Locate the cell with the specified text and output its [X, Y] center coordinate. 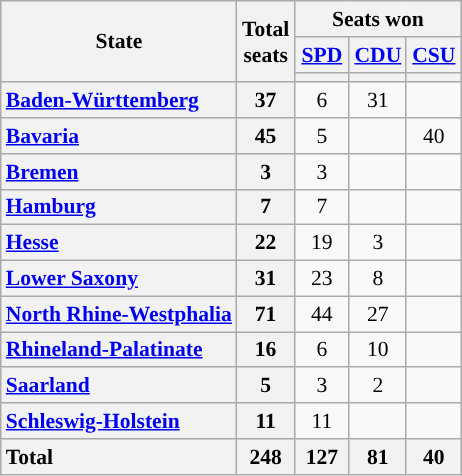
Saarland [119, 386]
Hesse [119, 243]
Totalseats [266, 42]
45 [266, 136]
248 [266, 457]
8 [378, 279]
81 [378, 457]
27 [378, 314]
71 [266, 314]
Seats won [378, 19]
Schleswig-Holstein [119, 421]
22 [266, 243]
44 [322, 314]
23 [322, 279]
SPD [322, 55]
37 [266, 101]
2 [378, 386]
Bremen [119, 172]
State [119, 42]
19 [322, 243]
Bavaria [119, 136]
Rhineland-Palatinate [119, 350]
Hamburg [119, 207]
Lower Saxony [119, 279]
Baden-Württemberg [119, 101]
CDU [378, 55]
127 [322, 457]
Total [119, 457]
16 [266, 350]
10 [378, 350]
North Rhine-Westphalia [119, 314]
CSU [434, 55]
